Extract the [X, Y] coordinate from the center of the cell holding the provided text.  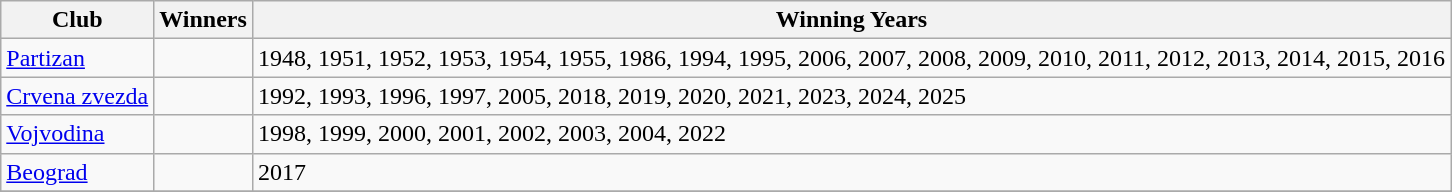
Beograd [78, 172]
Partizan [78, 58]
1998, 1999, 2000, 2001, 2002, 2003, 2004, 2022 [851, 134]
Winning Years [851, 20]
1948, 1951, 1952, 1953, 1954, 1955, 1986, 1994, 1995, 2006, 2007, 2008, 2009, 2010, 2011, 2012, 2013, 2014, 2015, 2016 [851, 58]
Club [78, 20]
1992, 1993, 1996, 1997, 2005, 2018, 2019, 2020, 2021, 2023, 2024, 2025 [851, 96]
Crvena zvezda [78, 96]
Winners [204, 20]
Vojvodina [78, 134]
2017 [851, 172]
